For the text-containing cell, return its midpoint in [X, Y] coordinate format. 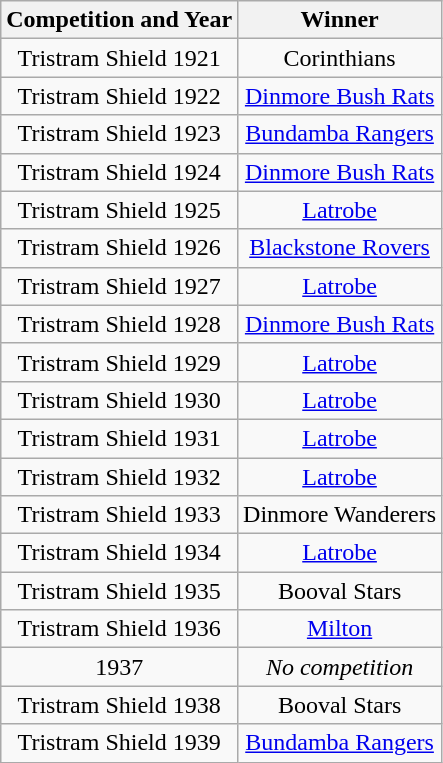
Tristram Shield 1938 [120, 705]
No competition [340, 667]
Competition and Year [120, 20]
Tristram Shield 1936 [120, 629]
Tristram Shield 1939 [120, 743]
Tristram Shield 1923 [120, 134]
Tristram Shield 1925 [120, 210]
Tristram Shield 1933 [120, 515]
Winner [340, 20]
Tristram Shield 1935 [120, 591]
Milton [340, 629]
1937 [120, 667]
Tristram Shield 1929 [120, 362]
Tristram Shield 1932 [120, 477]
Tristram Shield 1930 [120, 400]
Tristram Shield 1931 [120, 438]
Blackstone Rovers [340, 248]
Tristram Shield 1927 [120, 286]
Tristram Shield 1924 [120, 172]
Tristram Shield 1928 [120, 324]
Corinthians [340, 58]
Tristram Shield 1934 [120, 553]
Tristram Shield 1922 [120, 96]
Tristram Shield 1921 [120, 58]
Tristram Shield 1926 [120, 248]
Dinmore Wanderers [340, 515]
